From the cell containing the given text, extract its center point as (x, y) coordinate. 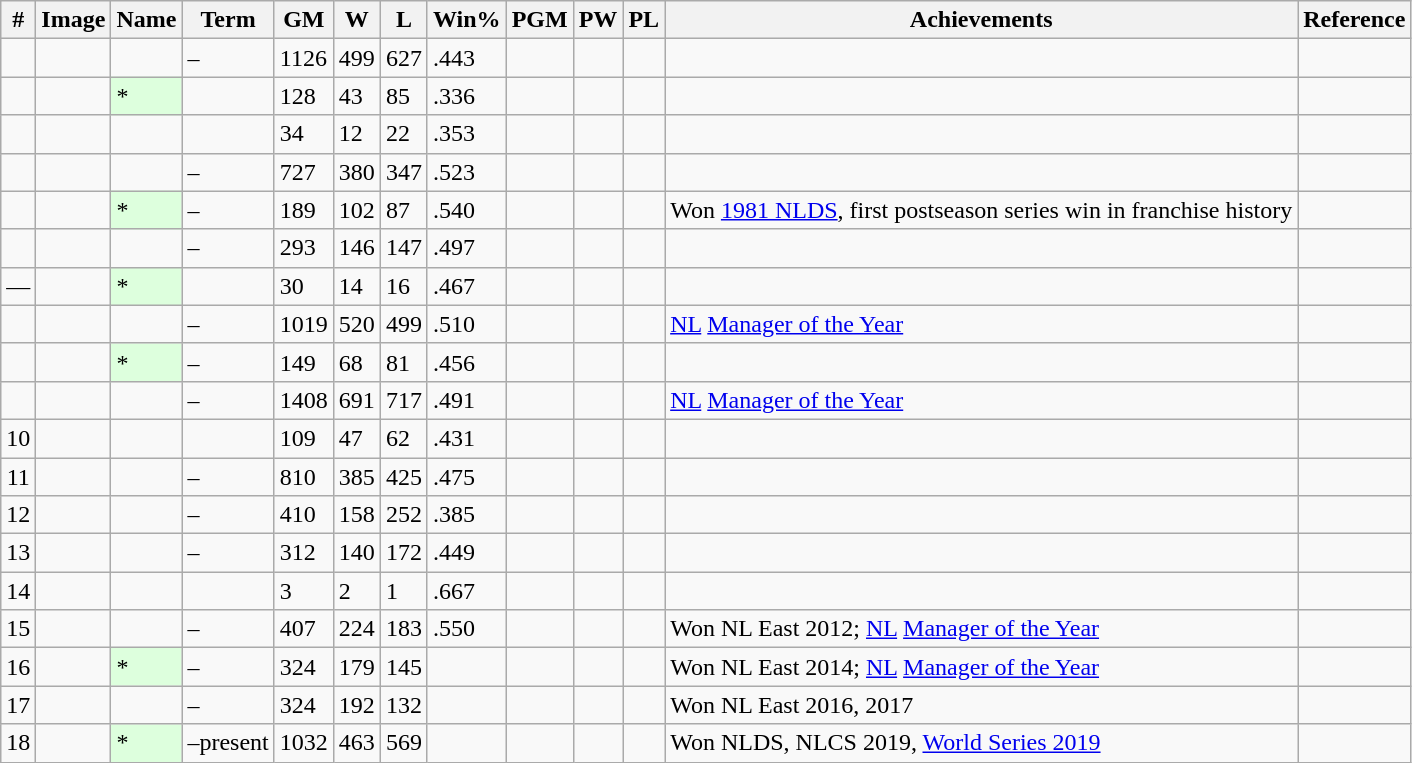
L (404, 20)
410 (304, 515)
PGM (540, 20)
.497 (466, 248)
569 (404, 743)
691 (356, 400)
PW (598, 20)
520 (356, 324)
132 (404, 705)
87 (404, 210)
# (18, 20)
43 (356, 96)
192 (356, 705)
17 (18, 705)
293 (304, 248)
–present (228, 743)
.467 (466, 286)
627 (404, 58)
.540 (466, 210)
47 (356, 438)
Name (146, 20)
109 (304, 438)
.336 (466, 96)
312 (304, 553)
.456 (466, 362)
Won 1981 NLDS, first postseason series win in franchise history (982, 210)
62 (404, 438)
15 (18, 629)
146 (356, 248)
252 (404, 515)
10 (18, 438)
.475 (466, 477)
224 (356, 629)
380 (356, 172)
158 (356, 515)
34 (304, 134)
1019 (304, 324)
11 (18, 477)
140 (356, 553)
463 (356, 743)
149 (304, 362)
.491 (466, 400)
385 (356, 477)
Won NLDS, NLCS 2019, World Series 2019 (982, 743)
81 (404, 362)
425 (404, 477)
.385 (466, 515)
189 (304, 210)
Won NL East 2016, 2017 (982, 705)
13 (18, 553)
147 (404, 248)
1 (404, 591)
1032 (304, 743)
.523 (466, 172)
.449 (466, 553)
W (356, 20)
128 (304, 96)
Image (74, 20)
18 (18, 743)
102 (356, 210)
179 (356, 667)
68 (356, 362)
717 (404, 400)
.510 (466, 324)
407 (304, 629)
22 (404, 134)
.550 (466, 629)
— (18, 286)
30 (304, 286)
347 (404, 172)
85 (404, 96)
PL (644, 20)
Won NL East 2014; NL Manager of the Year (982, 667)
.353 (466, 134)
.443 (466, 58)
3 (304, 591)
810 (304, 477)
172 (404, 553)
Reference (1354, 20)
Term (228, 20)
1408 (304, 400)
1126 (304, 58)
145 (404, 667)
Win% (466, 20)
727 (304, 172)
.667 (466, 591)
183 (404, 629)
Won NL East 2012; NL Manager of the Year (982, 629)
Achievements (982, 20)
.431 (466, 438)
2 (356, 591)
GM (304, 20)
